Detect which cell encompasses the target text, then output its (x, y) center coordinate. 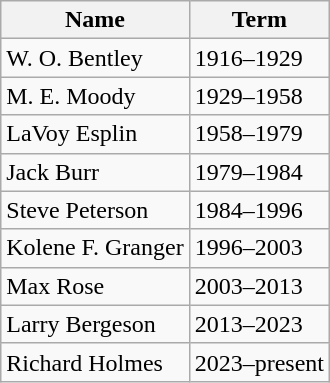
1984–1996 (259, 210)
2013–2023 (259, 324)
Larry Bergeson (95, 324)
1996–2003 (259, 248)
1958–1979 (259, 134)
1929–1958 (259, 96)
2023–present (259, 362)
Kolene F. Granger (95, 248)
2003–2013 (259, 286)
M. E. Moody (95, 96)
1979–1984 (259, 172)
1916–1929 (259, 58)
Term (259, 20)
Steve Peterson (95, 210)
Richard Holmes (95, 362)
Max Rose (95, 286)
LaVoy Esplin (95, 134)
W. O. Bentley (95, 58)
Jack Burr (95, 172)
Name (95, 20)
